Capture the cell that displays the provided text and extract its [x, y] central coordinate. 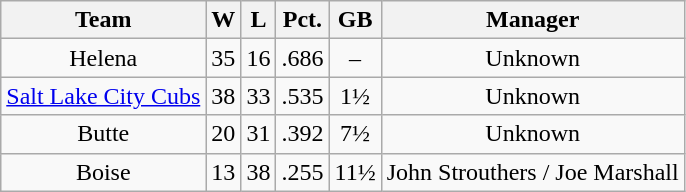
20 [224, 134]
.392 [302, 134]
7½ [355, 134]
13 [224, 172]
John Strouthers / Joe Marshall [532, 172]
31 [258, 134]
Team [104, 20]
GB [355, 20]
16 [258, 58]
.535 [302, 96]
33 [258, 96]
Manager [532, 20]
.686 [302, 58]
Pct. [302, 20]
1½ [355, 96]
35 [224, 58]
Salt Lake City Cubs [104, 96]
W [224, 20]
Helena [104, 58]
.255 [302, 172]
Butte [104, 134]
– [355, 58]
L [258, 20]
Boise [104, 172]
11½ [355, 172]
